Return (X, Y) of the center of cell containing provided text 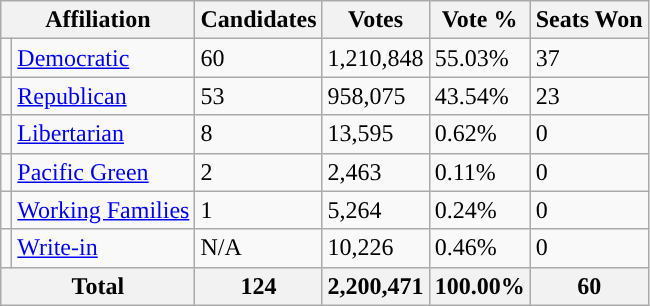
Republican (104, 96)
8 (258, 134)
13,595 (376, 134)
124 (258, 286)
10,226 (376, 248)
Total (98, 286)
Libertarian (104, 134)
53 (258, 96)
Affiliation (98, 20)
2,463 (376, 172)
Seats Won (589, 20)
Working Families (104, 210)
100.00% (480, 286)
Votes (376, 20)
2,200,471 (376, 286)
2 (258, 172)
Candidates (258, 20)
1,210,848 (376, 58)
958,075 (376, 96)
N/A (258, 248)
Vote % (480, 20)
Write-in (104, 248)
Pacific Green (104, 172)
43.54% (480, 96)
37 (589, 58)
23 (589, 96)
1 (258, 210)
Democratic (104, 58)
5,264 (376, 210)
0.62% (480, 134)
0.11% (480, 172)
55.03% (480, 58)
0.24% (480, 210)
0.46% (480, 248)
